Scan for the cell matching the given text and deliver its [X, Y] coordinate at center. 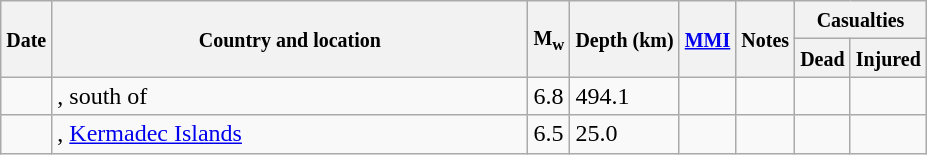
MMI [708, 39]
Country and location [290, 39]
Dead [823, 58]
Casualties [861, 20]
Injured [888, 58]
Notes [766, 39]
Date [26, 39]
Depth (km) [624, 39]
6.5 [549, 134]
25.0 [624, 134]
Mw [549, 39]
, south of [290, 96]
, Kermadec Islands [290, 134]
6.8 [549, 96]
494.1 [624, 96]
